Find where the given text appears and provide that cell's center as (X, Y) coordinate. 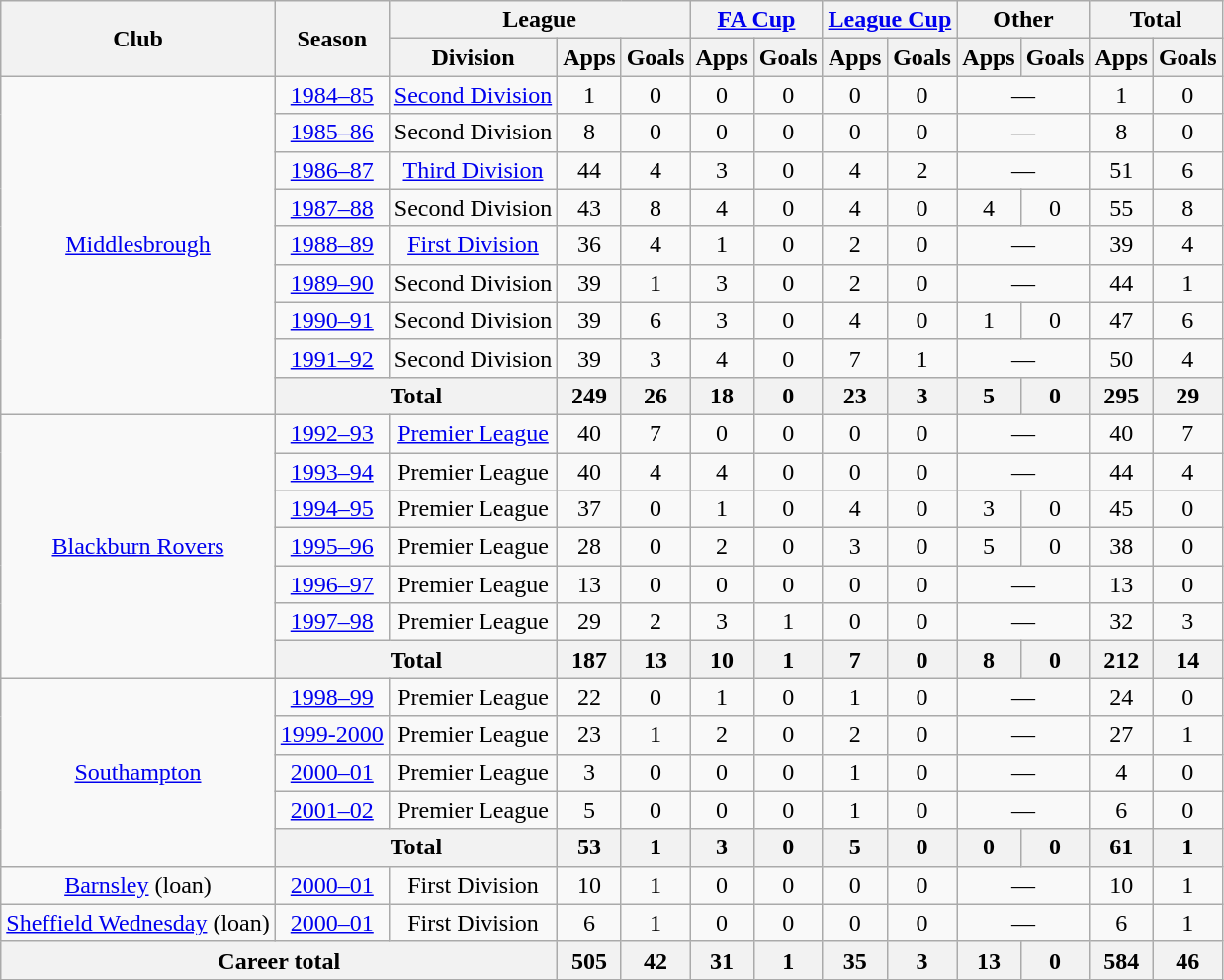
22 (589, 697)
Division (473, 57)
26 (656, 396)
Barnsley (loan) (138, 885)
47 (1121, 320)
1987–88 (332, 208)
32 (1121, 622)
1998–99 (332, 697)
51 (1121, 170)
1984–85 (332, 95)
46 (1187, 960)
584 (1121, 960)
27 (1121, 735)
1996–97 (332, 584)
1989–90 (332, 283)
505 (589, 960)
28 (589, 547)
61 (1121, 847)
38 (1121, 547)
14 (1187, 660)
50 (1121, 358)
Middlesbrough (138, 245)
31 (722, 960)
45 (1121, 509)
League (540, 20)
1991–92 (332, 358)
36 (589, 245)
187 (589, 660)
1988–89 (332, 245)
1997–98 (332, 622)
249 (589, 396)
2001–02 (332, 810)
1985–86 (332, 133)
Blackburn Rovers (138, 546)
Southampton (138, 772)
Third Division (473, 170)
1986–87 (332, 170)
37 (589, 509)
55 (1121, 208)
1995–96 (332, 547)
League Cup (890, 20)
Club (138, 39)
212 (1121, 660)
1994–95 (332, 509)
43 (589, 208)
24 (1121, 697)
Other (1023, 20)
35 (854, 960)
1993–94 (332, 472)
42 (656, 960)
FA Cup (756, 20)
Season (332, 39)
1999-2000 (332, 735)
Sheffield Wednesday (loan) (138, 923)
18 (722, 396)
1990–91 (332, 320)
Career total (279, 960)
1992–93 (332, 433)
53 (589, 847)
295 (1121, 396)
